Extract the (x, y) coordinate from the center of the cell holding the provided text.  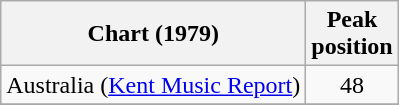
Chart (1979) (154, 34)
Peakposition (352, 34)
48 (352, 85)
Australia (Kent Music Report) (154, 85)
